Scan for the cell matching the given text and deliver its (x, y) coordinate at center. 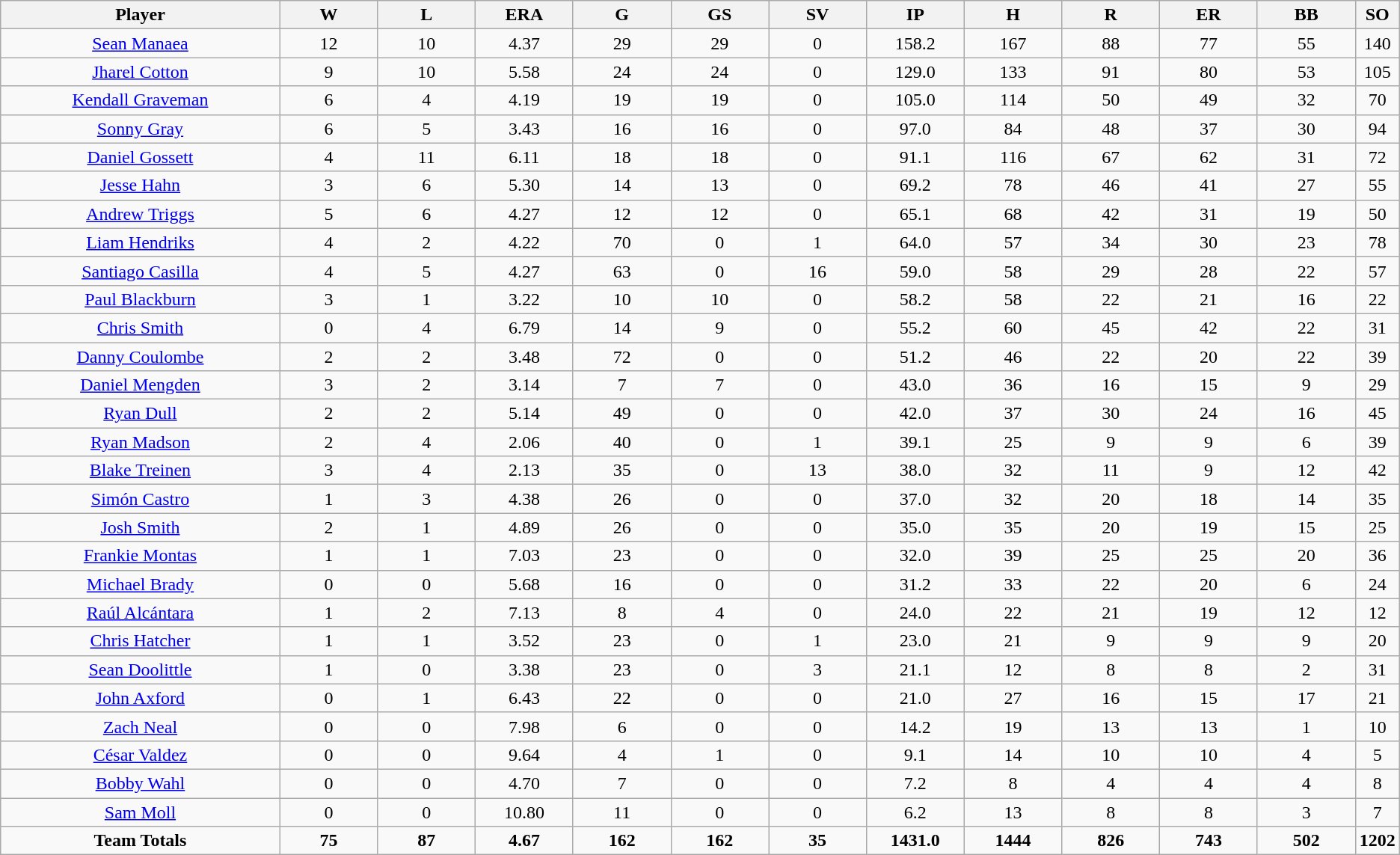
6.11 (525, 157)
43.0 (915, 385)
L (426, 15)
3.22 (525, 299)
826 (1111, 841)
129.0 (915, 72)
SO (1378, 15)
84 (1013, 129)
31.2 (915, 584)
5.14 (525, 414)
2.06 (525, 442)
Blake Treinen (141, 471)
37.0 (915, 499)
5.30 (525, 186)
4.22 (525, 242)
80 (1209, 72)
17 (1306, 698)
Paul Blackburn (141, 299)
21.1 (915, 669)
7.13 (525, 613)
39.1 (915, 442)
105.0 (915, 100)
César Valdez (141, 755)
Sam Moll (141, 812)
Jesse Hahn (141, 186)
9.64 (525, 755)
4.67 (525, 841)
133 (1013, 72)
Daniel Mengden (141, 385)
5.68 (525, 584)
SV (818, 15)
116 (1013, 157)
41 (1209, 186)
63 (622, 271)
10.80 (525, 812)
Andrew Triggs (141, 214)
51.2 (915, 357)
64.0 (915, 242)
94 (1378, 129)
97.0 (915, 129)
6.43 (525, 698)
3.43 (525, 129)
68 (1013, 214)
6.79 (525, 328)
743 (1209, 841)
Liam Hendriks (141, 242)
Ryan Madson (141, 442)
105 (1378, 72)
77 (1209, 43)
4.89 (525, 527)
IP (915, 15)
69.2 (915, 186)
158.2 (915, 43)
Sonny Gray (141, 129)
167 (1013, 43)
Simón Castro (141, 499)
91.1 (915, 157)
R (1111, 15)
28 (1209, 271)
502 (1306, 841)
21.0 (915, 698)
7.03 (525, 556)
38.0 (915, 471)
24.0 (915, 613)
H (1013, 15)
3.52 (525, 641)
34 (1111, 242)
4.37 (525, 43)
Sean Manaea (141, 43)
114 (1013, 100)
BB (1306, 15)
58.2 (915, 299)
48 (1111, 129)
ER (1209, 15)
75 (329, 841)
Santiago Casilla (141, 271)
67 (1111, 157)
Danny Coulombe (141, 357)
65.1 (915, 214)
1202 (1378, 841)
4.70 (525, 783)
5.58 (525, 72)
4.19 (525, 100)
ERA (525, 15)
Josh Smith (141, 527)
53 (1306, 72)
Sean Doolittle (141, 669)
33 (1013, 584)
3.48 (525, 357)
32.0 (915, 556)
60 (1013, 328)
7.2 (915, 783)
55.2 (915, 328)
6.2 (915, 812)
1444 (1013, 841)
9.1 (915, 755)
Ryan Dull (141, 414)
G (622, 15)
John Axford (141, 698)
Frankie Montas (141, 556)
Zach Neal (141, 726)
3.38 (525, 669)
7.98 (525, 726)
14.2 (915, 726)
140 (1378, 43)
35.0 (915, 527)
GS (719, 15)
Team Totals (141, 841)
3.14 (525, 385)
91 (1111, 72)
Kendall Graveman (141, 100)
Raúl Alcántara (141, 613)
Bobby Wahl (141, 783)
23.0 (915, 641)
59.0 (915, 271)
Michael Brady (141, 584)
40 (622, 442)
88 (1111, 43)
62 (1209, 157)
Player (141, 15)
W (329, 15)
42.0 (915, 414)
87 (426, 841)
Daniel Gossett (141, 157)
4.38 (525, 499)
Chris Hatcher (141, 641)
Chris Smith (141, 328)
Jharel Cotton (141, 72)
2.13 (525, 471)
1431.0 (915, 841)
